Extract the [X, Y] coordinate from the center of the cell holding the provided text.  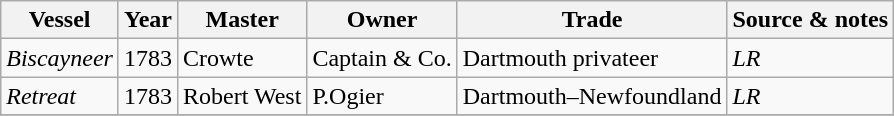
Year [148, 20]
Owner [382, 20]
Crowte [242, 58]
Vessel [60, 20]
Robert West [242, 96]
Captain & Co. [382, 58]
Trade [592, 20]
P.Ogier [382, 96]
Dartmouth privateer [592, 58]
Dartmouth–Newfoundland [592, 96]
Master [242, 20]
Biscayneer [60, 58]
Retreat [60, 96]
Source & notes [810, 20]
